Determine the (x, y) coordinate at the center of the cell enclosing the given text.  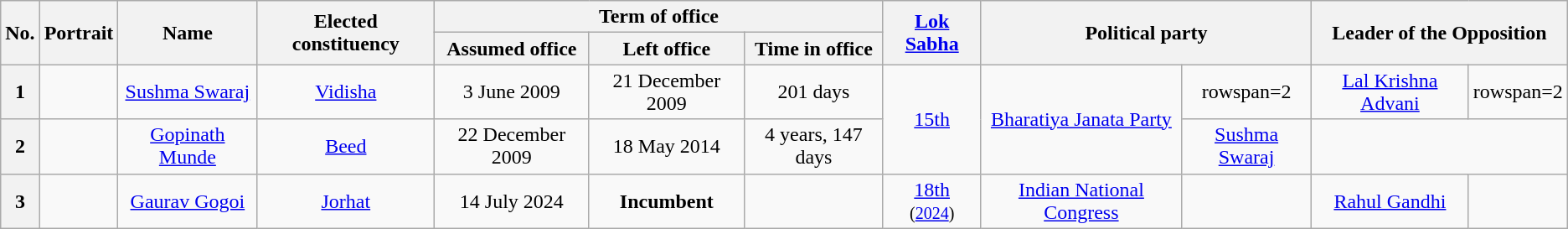
Jorhat (346, 201)
Indian National Congress (1081, 201)
Term of office (658, 17)
4 years, 147 days (814, 146)
Beed (346, 146)
18th(2024) (931, 201)
1 (20, 92)
201 days (814, 92)
Left office (667, 49)
Incumbent (667, 201)
Portrait (79, 33)
Leader of the Opposition (1440, 33)
Political party (1146, 33)
22 December 2009 (512, 146)
Bharatiya Janata Party (1081, 119)
Lal Krishna Advani (1390, 92)
3 (20, 201)
15th (931, 119)
18 May 2014 (667, 146)
2 (20, 146)
Name (188, 33)
Gopinath Munde (188, 146)
21 December 2009 (667, 92)
Vidisha (346, 92)
Elected constituency (346, 33)
Lok Sabha (931, 33)
No. (20, 33)
Assumed office (512, 49)
14 July 2024 (512, 201)
3 June 2009 (512, 92)
Time in office (814, 49)
Rahul Gandhi (1390, 201)
Gaurav Gogoi (188, 201)
